Identify which cell holds the provided text, then report its [x, y] central coordinate. 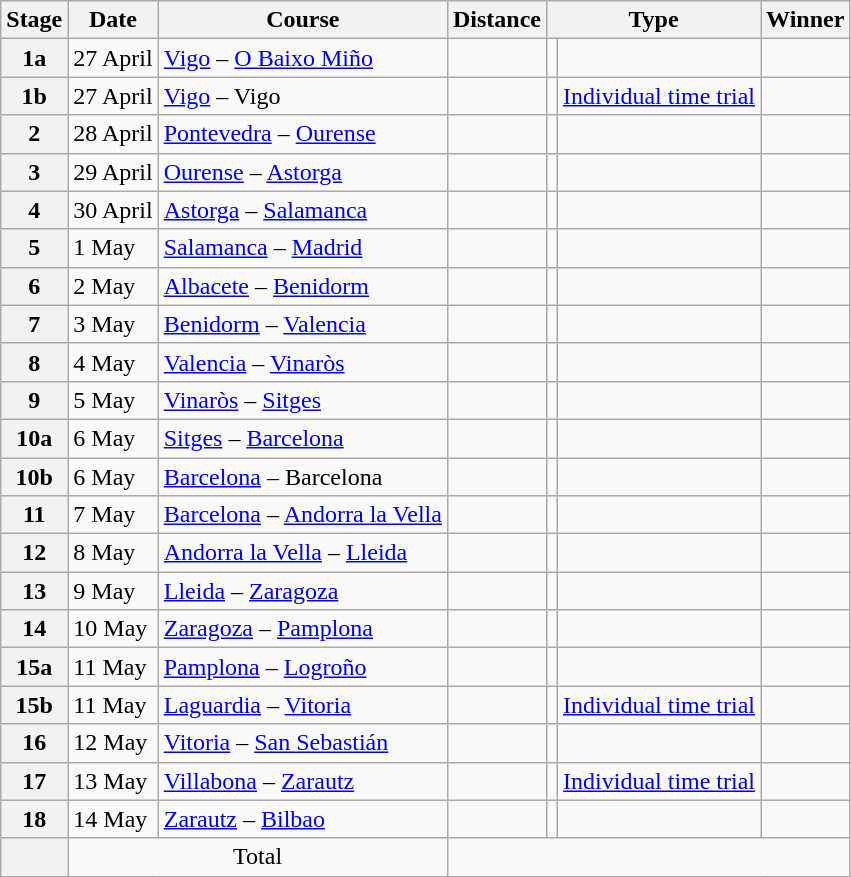
10b [34, 477]
3 May [113, 324]
14 [34, 629]
10a [34, 438]
5 [34, 248]
Stage [34, 20]
18 [34, 819]
Pamplona – Logroño [302, 667]
Zaragoza – Pamplona [302, 629]
29 April [113, 172]
9 [34, 400]
Course [302, 20]
17 [34, 781]
Villabona – Zarautz [302, 781]
Barcelona – Barcelona [302, 477]
Barcelona – Andorra la Vella [302, 515]
15a [34, 667]
2 May [113, 286]
4 May [113, 362]
Laguardia – Vitoria [302, 705]
1a [34, 58]
Andorra la Vella – Lleida [302, 553]
Lleida – Zaragoza [302, 591]
Distance [496, 20]
12 [34, 553]
3 [34, 172]
10 May [113, 629]
14 May [113, 819]
7 [34, 324]
Winner [806, 20]
11 [34, 515]
4 [34, 210]
Pontevedra – Ourense [302, 134]
13 May [113, 781]
Vigo – Vigo [302, 96]
8 May [113, 553]
Benidorm – Valencia [302, 324]
Salamanca – Madrid [302, 248]
15b [34, 705]
2 [34, 134]
Vitoria – San Sebastián [302, 743]
Vigo – O Baixo Miño [302, 58]
Total [258, 857]
Vinaròs – Sitges [302, 400]
1 May [113, 248]
Type [653, 20]
Sitges – Barcelona [302, 438]
13 [34, 591]
Astorga – Salamanca [302, 210]
9 May [113, 591]
8 [34, 362]
1b [34, 96]
16 [34, 743]
12 May [113, 743]
6 [34, 286]
Zarautz – Bilbao [302, 819]
Date [113, 20]
5 May [113, 400]
30 April [113, 210]
Albacete – Benidorm [302, 286]
Ourense – Astorga [302, 172]
28 April [113, 134]
Valencia – Vinaròs [302, 362]
7 May [113, 515]
